Search for the cell housing the specified text and yield its (X, Y) center coordinate. 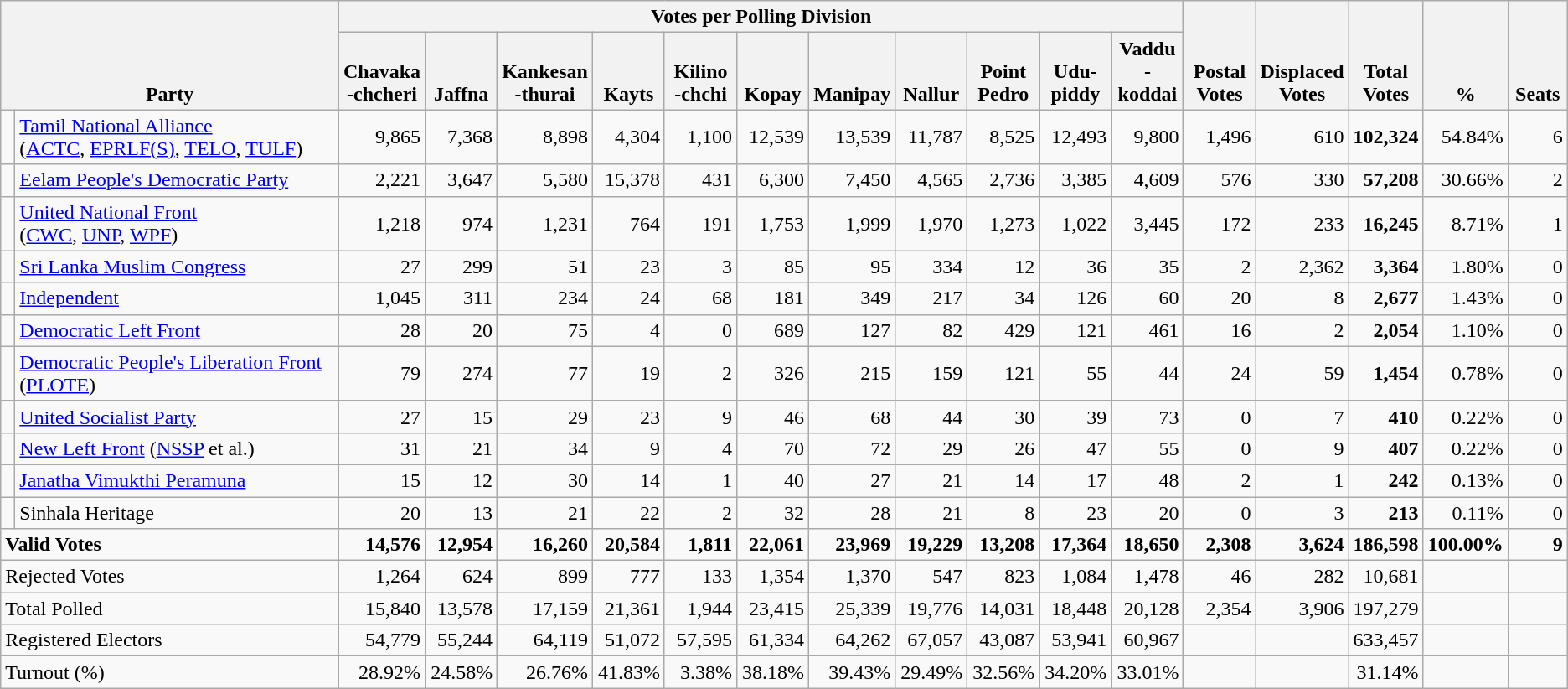
33.01% (1148, 672)
100.00% (1466, 545)
21,361 (628, 609)
82 (931, 330)
Registered Electors (170, 640)
41.83% (628, 672)
2,308 (1220, 545)
3,445 (1148, 223)
15,378 (628, 180)
Party (170, 55)
Nallur (931, 71)
1,100 (700, 137)
159 (931, 374)
326 (773, 374)
461 (1148, 330)
Kankesan-thurai (545, 71)
1,264 (382, 577)
Eelam People's Democratic Party (178, 180)
17,364 (1075, 545)
PointPedro (1003, 71)
1,370 (853, 577)
Independent (178, 298)
% (1466, 55)
20,584 (628, 545)
Manipay (853, 71)
20,128 (1148, 609)
12,493 (1075, 137)
2,221 (382, 180)
282 (1302, 577)
1.80% (1466, 267)
429 (1003, 330)
55,244 (462, 640)
Kayts (628, 71)
4,304 (628, 137)
6,300 (773, 180)
1.10% (1466, 330)
Votes per Polling Division (761, 17)
Total Votes (1385, 55)
1,354 (773, 577)
24.58% (462, 672)
31 (382, 448)
61,334 (773, 640)
0.13% (1466, 480)
3,364 (1385, 267)
12,954 (462, 545)
16,245 (1385, 223)
334 (931, 267)
United National Front(CWC, UNP, WPF) (178, 223)
32 (773, 512)
311 (462, 298)
54,779 (382, 640)
Sri Lanka Muslim Congress (178, 267)
23,415 (773, 609)
172 (1220, 223)
Total Polled (170, 609)
2,362 (1302, 267)
3,624 (1302, 545)
26.76% (545, 672)
19,229 (931, 545)
22 (628, 512)
31.14% (1385, 672)
19,776 (931, 609)
35 (1148, 267)
51,072 (628, 640)
New Left Front (NSSP et al.) (178, 448)
75 (545, 330)
4,565 (931, 180)
13,208 (1003, 545)
34.20% (1075, 672)
Kilino-chchi (700, 71)
72 (853, 448)
0.11% (1466, 512)
3,647 (462, 180)
Valid Votes (170, 545)
30.66% (1466, 180)
217 (931, 298)
689 (773, 330)
234 (545, 298)
United Socialist Party (178, 417)
51 (545, 267)
764 (628, 223)
1,478 (1148, 577)
77 (545, 374)
Seats (1538, 55)
431 (700, 180)
6 (1538, 137)
15,840 (382, 609)
2,354 (1220, 609)
974 (462, 223)
1,454 (1385, 374)
410 (1385, 417)
2,677 (1385, 298)
Tamil National Alliance(ACTC, EPRLF(S), TELO, TULF) (178, 137)
624 (462, 577)
777 (628, 577)
1,970 (931, 223)
0.78% (1466, 374)
28.92% (382, 672)
1,999 (853, 223)
213 (1385, 512)
8,898 (545, 137)
32.56% (1003, 672)
576 (1220, 180)
191 (700, 223)
823 (1003, 577)
133 (700, 577)
14,031 (1003, 609)
25,339 (853, 609)
59 (1302, 374)
DisplacedVotes (1302, 55)
60,967 (1148, 640)
Janatha Vimukthi Peramuna (178, 480)
11,787 (931, 137)
181 (773, 298)
22,061 (773, 545)
29.49% (931, 672)
17 (1075, 480)
53,941 (1075, 640)
18,650 (1148, 545)
70 (773, 448)
7,450 (853, 180)
5,580 (545, 180)
102,324 (1385, 137)
3,906 (1302, 609)
19 (628, 374)
16,260 (545, 545)
Jaffna (462, 71)
85 (773, 267)
39.43% (853, 672)
7,368 (462, 137)
2,736 (1003, 180)
349 (853, 298)
Udu-piddy (1075, 71)
1,811 (700, 545)
197,279 (1385, 609)
4,609 (1148, 180)
54.84% (1466, 137)
23,969 (853, 545)
Sinhala Heritage (178, 512)
PostalVotes (1220, 55)
1,084 (1075, 577)
10,681 (1385, 577)
Rejected Votes (170, 577)
Democratic Left Front (178, 330)
17,159 (545, 609)
13,578 (462, 609)
64,119 (545, 640)
Kopay (773, 71)
3,385 (1075, 180)
1,022 (1075, 223)
79 (382, 374)
36 (1075, 267)
12,539 (773, 137)
2,054 (1385, 330)
57,208 (1385, 180)
233 (1302, 223)
26 (1003, 448)
Democratic People's Liberation Front (PLOTE) (178, 374)
3.38% (700, 672)
1,273 (1003, 223)
60 (1148, 298)
1.43% (1466, 298)
8,525 (1003, 137)
14,576 (382, 545)
7 (1302, 417)
633,457 (1385, 640)
38.18% (773, 672)
1,944 (700, 609)
9,865 (382, 137)
64,262 (853, 640)
47 (1075, 448)
13,539 (853, 137)
16 (1220, 330)
242 (1385, 480)
Chavaka-chcheri (382, 71)
43,087 (1003, 640)
95 (853, 267)
48 (1148, 480)
127 (853, 330)
67,057 (931, 640)
1,231 (545, 223)
299 (462, 267)
39 (1075, 417)
330 (1302, 180)
407 (1385, 448)
57,595 (700, 640)
215 (853, 374)
186,598 (1385, 545)
40 (773, 480)
13 (462, 512)
Turnout (%) (170, 672)
Vaddu-koddai (1148, 71)
9,800 (1148, 137)
18,448 (1075, 609)
73 (1148, 417)
1,218 (382, 223)
126 (1075, 298)
610 (1302, 137)
1,045 (382, 298)
547 (931, 577)
1,753 (773, 223)
1,496 (1220, 137)
274 (462, 374)
899 (545, 577)
8.71% (1466, 223)
